Return [x, y] of the center of cell containing provided text 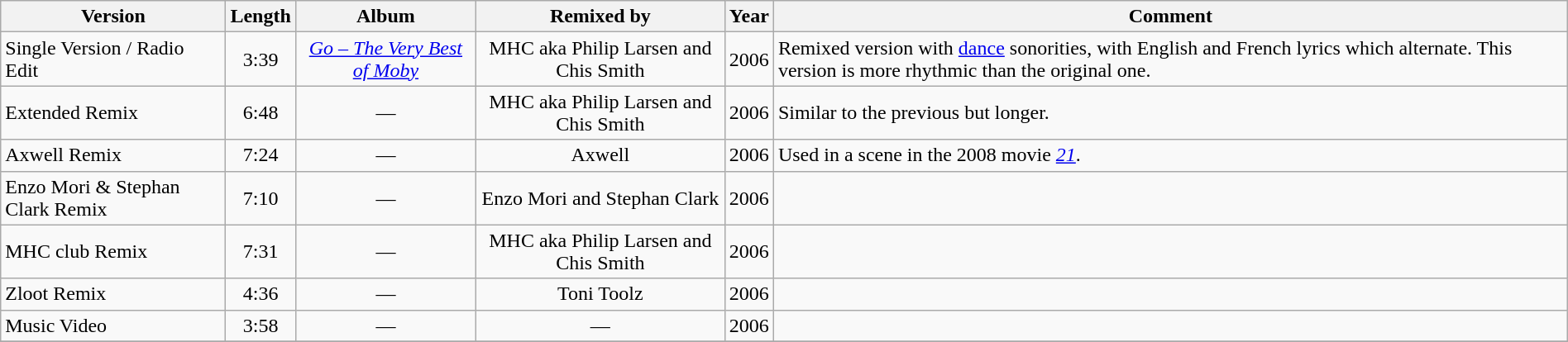
Year [749, 17]
3:39 [261, 59]
Album [385, 17]
7:31 [261, 251]
Axwell [600, 155]
Enzo Mori and Stephan Clark [600, 198]
Zloot Remix [113, 294]
Remixed version with dance sonorities, with English and French lyrics which alternate. This version is more rhythmic than the original one. [1170, 59]
Used in a scene in the 2008 movie 21. [1170, 155]
4:36 [261, 294]
Remixed by [600, 17]
Single Version / Radio Edit [113, 59]
Go – The Very Best of Moby [385, 59]
Version [113, 17]
3:58 [261, 325]
Enzo Mori & Stephan Clark Remix [113, 198]
Music Video [113, 325]
MHC club Remix [113, 251]
7:24 [261, 155]
Extended Remix [113, 112]
Similar to the previous but longer. [1170, 112]
6:48 [261, 112]
Comment [1170, 17]
Toni Toolz [600, 294]
7:10 [261, 198]
Length [261, 17]
Axwell Remix [113, 155]
